Return the (x, y) coordinate for the center point of the cell that contains the specified text.  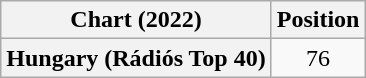
Chart (2022) (136, 20)
76 (318, 58)
Hungary (Rádiós Top 40) (136, 58)
Position (318, 20)
